Pinpoint the cell where the given text exists, returning its [X, Y] midpoint coordinate. 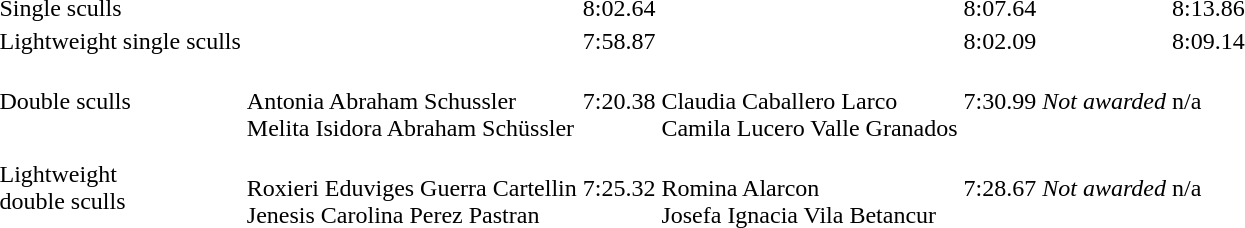
8:02.09 [1000, 41]
7:20.38 [619, 101]
Antonia Abraham SchusslerMelita Isidora Abraham Schüssler [412, 101]
Not awarded [1104, 101]
7:30.99 [1000, 101]
Claudia Caballero LarcoCamila Lucero Valle Granados [810, 101]
7:58.87 [619, 41]
